Detect which cell encompasses the target text, then output its [x, y] center coordinate. 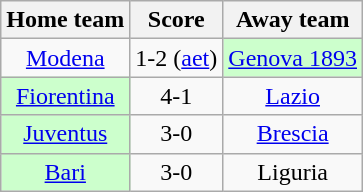
Liguria [293, 172]
Home team [66, 20]
Modena [66, 58]
1-2 (aet) [176, 58]
Fiorentina [66, 96]
Brescia [293, 134]
Away team [293, 20]
Score [176, 20]
Bari [66, 172]
4-1 [176, 96]
Genova 1893 [293, 58]
Juventus [66, 134]
Lazio [293, 96]
